Return the [X, Y] coordinate for the center point of the cell that contains the specified text.  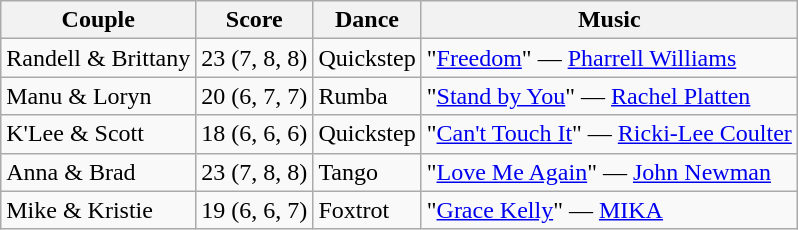
Rumba [367, 96]
Dance [367, 20]
"Can't Touch It" — Ricki-Lee Coulter [609, 134]
Manu & Loryn [98, 96]
Couple [98, 20]
20 (6, 7, 7) [254, 96]
K'Lee & Scott [98, 134]
Anna & Brad [98, 172]
Music [609, 20]
Foxtrot [367, 210]
Mike & Kristie [98, 210]
"Love Me Again" — John Newman [609, 172]
"Freedom" — Pharrell Williams [609, 58]
19 (6, 6, 7) [254, 210]
"Grace Kelly" — MIKA [609, 210]
Randell & Brittany [98, 58]
18 (6, 6, 6) [254, 134]
Score [254, 20]
Tango [367, 172]
"Stand by You" — Rachel Platten [609, 96]
